Find where the given text appears and provide that cell's center as [X, Y] coordinate. 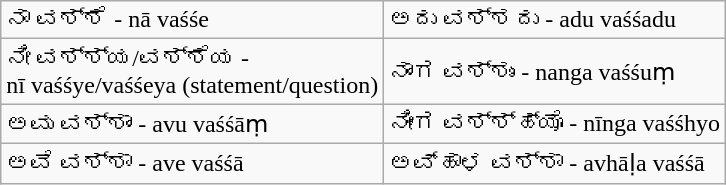
ಅದು ವಶ್ಶದು - adu vaśśadu [555, 20]
ನೀ ವಶ್ಶ್ಯ/ವಶ್ಶೆಯ -nī vaśśye/vaśśeya (statement/question) [192, 72]
ನಾ ವಶ್ಶೆ - nā vaśśe [192, 20]
ಅವು ವಶ್ಶಾಂ - avu vaśśāṃ [192, 124]
ನೀಂಗ ವಶ್ಶ್ಹ್ಯೊ - nīnga vaśśhyo [555, 124]
ಅವೆ ವಶ್ಶಾ - ave vaśśā [192, 163]
ನಾಂಗ ವಶ್ಶುಂ - nanga vaśśuṃ [555, 72]
ಅವ್ಹಾಳ ವಶ್ಶಾ - avhāḷa vaśśā [555, 163]
